Locate the cell with the specified text and output its [x, y] center coordinate. 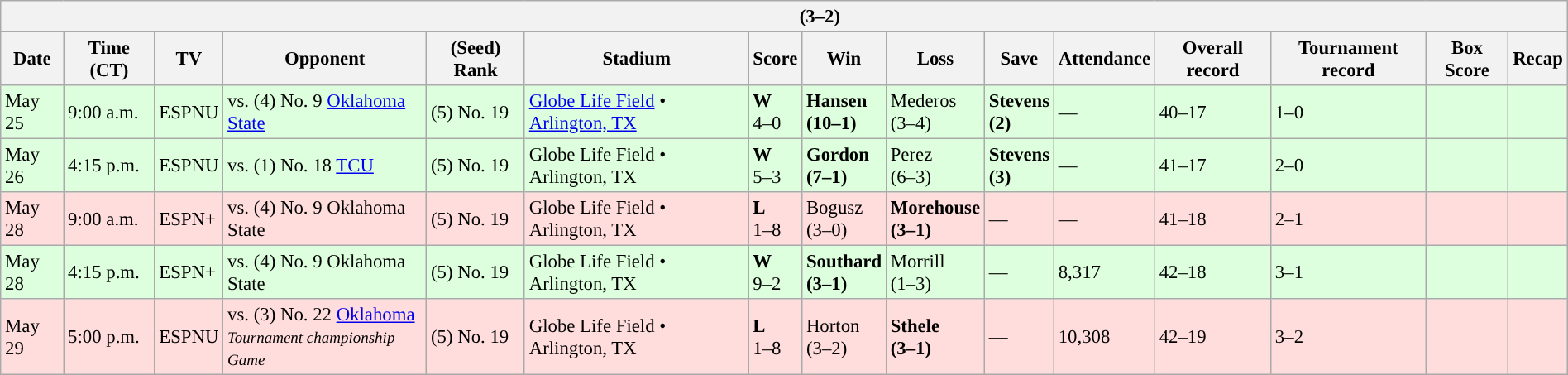
2–1 [1349, 219]
Gordon(7–1) [844, 166]
Tournament record [1349, 58]
Score [776, 58]
Loss [935, 58]
8,317 [1104, 273]
Stevens(3) [1019, 166]
Perez(6–3) [935, 166]
(3–2) [784, 17]
42–18 [1212, 273]
Win [844, 58]
40–17 [1212, 113]
Morrill(1–3) [935, 273]
1–0 [1349, 113]
Stevens(2) [1019, 113]
Bogusz(3–0) [844, 219]
May 25 [32, 113]
Morehouse(3–1) [935, 219]
Horton(3–2) [844, 337]
W9–2 [776, 273]
Time (CT) [109, 58]
vs. (3) No. 22 OklahomaTournament championship Game [325, 337]
2–0 [1349, 166]
10,308 [1104, 337]
Box Score [1467, 58]
May 29 [32, 337]
W4–0 [776, 113]
May 26 [32, 166]
vs. (1) No. 18 TCU [325, 166]
Save [1019, 58]
Stadium [637, 58]
5:00 p.m. [109, 337]
Attendance [1104, 58]
42–19 [1212, 337]
W5–3 [776, 166]
Hansen(10–1) [844, 113]
Overall record [1212, 58]
Southard(3–1) [844, 273]
Opponent [325, 58]
Recap [1538, 58]
41–17 [1212, 166]
Date [32, 58]
(Seed) Rank [476, 58]
Sthele(3–1) [935, 337]
3–1 [1349, 273]
3–2 [1349, 337]
41–18 [1212, 219]
TV [189, 58]
Mederos(3–4) [935, 113]
